Pinpoint the cell where the given text exists, returning its [X, Y] midpoint coordinate. 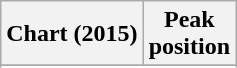
Peakposition [189, 34]
Chart (2015) [72, 34]
